Locate the cell with the specified text and output its (x, y) center coordinate. 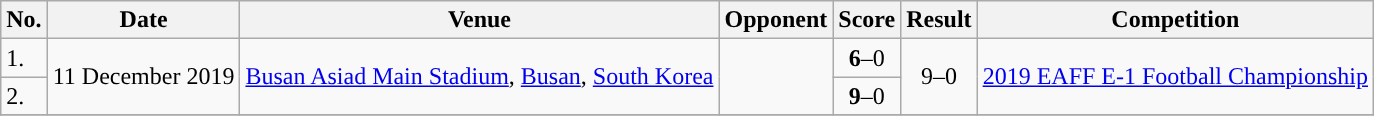
1. (24, 58)
Competition (1175, 20)
Venue (480, 20)
6–0 (867, 58)
Busan Asiad Main Stadium, Busan, South Korea (480, 77)
2. (24, 96)
Opponent (776, 20)
Date (144, 20)
No. (24, 20)
Result (939, 20)
Score (867, 20)
2019 EAFF E-1 Football Championship (1175, 77)
11 December 2019 (144, 77)
